Locate the cell with the specified text and output its [X, Y] center coordinate. 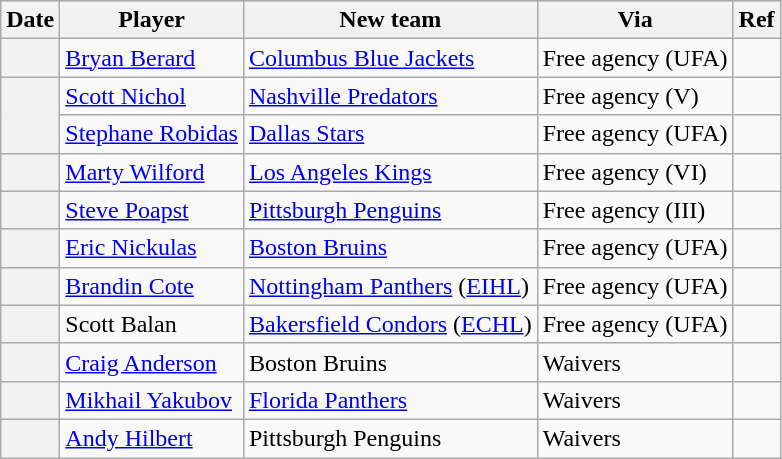
Florida Panthers [390, 400]
Free agency (VI) [635, 172]
Stephane Robidas [152, 134]
Free agency (V) [635, 96]
Scott Balan [152, 324]
Steve Poapst [152, 210]
Free agency (III) [635, 210]
Dallas Stars [390, 134]
Player [152, 20]
Ref [756, 20]
Los Angeles Kings [390, 172]
Nashville Predators [390, 96]
Brandin Cote [152, 286]
Scott Nichol [152, 96]
Nottingham Panthers (EIHL) [390, 286]
Andy Hilbert [152, 438]
Columbus Blue Jackets [390, 58]
Date [30, 20]
Bakersfield Condors (ECHL) [390, 324]
Craig Anderson [152, 362]
Marty Wilford [152, 172]
Bryan Berard [152, 58]
Via [635, 20]
Mikhail Yakubov [152, 400]
Eric Nickulas [152, 248]
New team [390, 20]
